Scan for the cell matching the given text and deliver its [X, Y] coordinate at center. 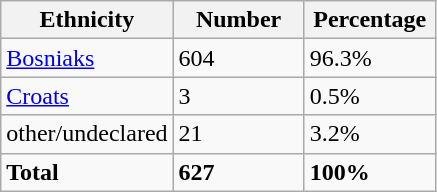
Bosniaks [87, 58]
Number [238, 20]
3 [238, 96]
100% [370, 172]
627 [238, 172]
Croats [87, 96]
604 [238, 58]
other/undeclared [87, 134]
0.5% [370, 96]
96.3% [370, 58]
Total [87, 172]
21 [238, 134]
3.2% [370, 134]
Ethnicity [87, 20]
Percentage [370, 20]
